From the cell containing the given text, extract its center point as [x, y] coordinate. 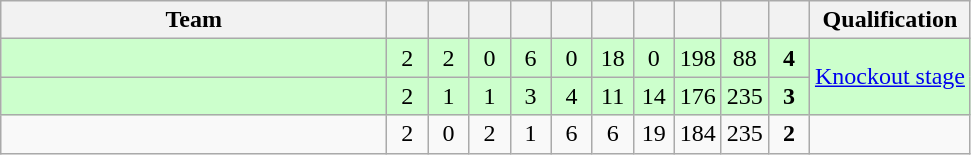
Team [194, 20]
176 [698, 96]
Qualification [890, 20]
11 [612, 96]
14 [654, 96]
198 [698, 58]
18 [612, 58]
88 [744, 58]
184 [698, 134]
19 [654, 134]
Knockout stage [890, 77]
